From the cell containing the given text, extract its center point as [x, y] coordinate. 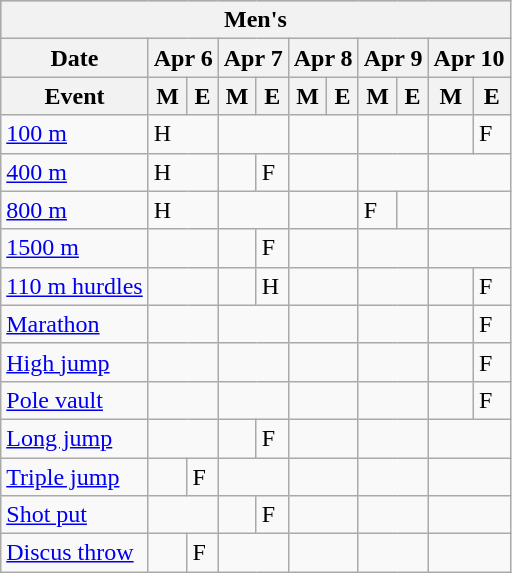
Apr 9 [393, 58]
Apr 6 [183, 58]
Men's [256, 20]
Pole vault [74, 400]
High jump [74, 362]
1500 m [74, 248]
100 m [74, 134]
Date [74, 58]
Triple jump [74, 477]
Apr 8 [323, 58]
Long jump [74, 438]
400 m [74, 172]
800 m [74, 210]
Marathon [74, 324]
Discus throw [74, 553]
Shot put [74, 515]
Event [74, 96]
Apr 10 [469, 58]
Apr 7 [253, 58]
110 m hurdles [74, 286]
